Determine the (X, Y) coordinate at the center of the cell enclosing the given text.  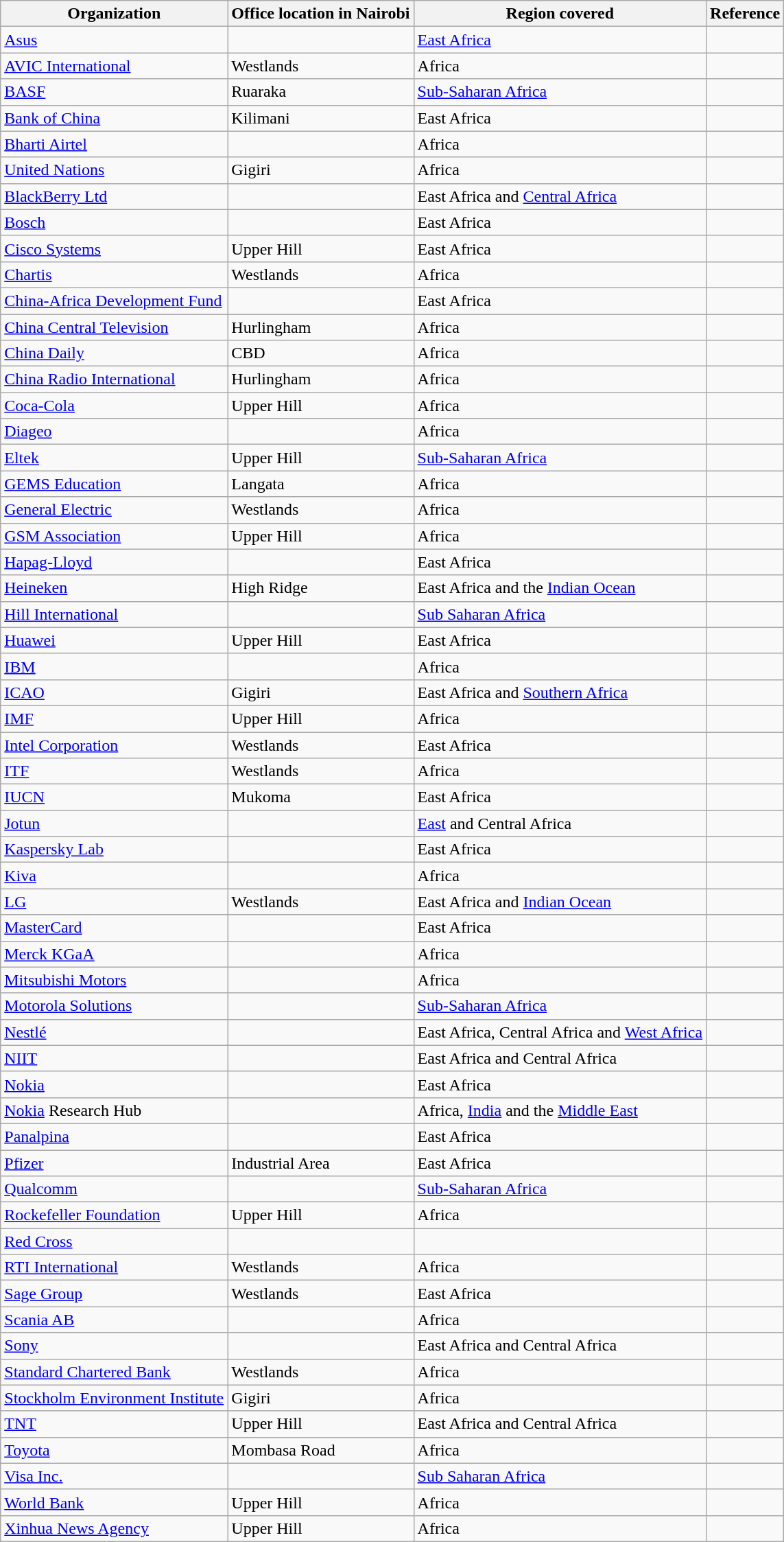
Office location in Nairobi (321, 14)
Nokia (114, 1084)
Standard Chartered Bank (114, 1372)
Cisco Systems (114, 248)
ITF (114, 771)
United Nations (114, 170)
East and Central Africa (560, 823)
IBM (114, 666)
General Electric (114, 510)
Sage Group (114, 1294)
IUCN (114, 797)
NIIT (114, 1058)
Mitsubishi Motors (114, 980)
Intel Corporation (114, 745)
Pfizer (114, 1163)
Nokia Research Hub (114, 1110)
Bosch (114, 222)
East Africa, Central Africa and West Africa (560, 1032)
Industrial Area (321, 1163)
Kaspersky Lab (114, 850)
Toyota (114, 1450)
MasterCard (114, 928)
Kilimani (321, 118)
Qualcomm (114, 1189)
Merck KGaA (114, 954)
Langata (321, 484)
Asus (114, 40)
Mukoma (321, 797)
Stockholm Environment Institute (114, 1398)
Bank of China (114, 118)
Panalpina (114, 1136)
Reference (745, 14)
BlackBerry Ltd (114, 196)
CBD (321, 353)
GSM Association (114, 536)
RTI International (114, 1268)
Africa, India and the Middle East (560, 1110)
China Central Television (114, 327)
BASF (114, 92)
Nestlé (114, 1032)
Jotun (114, 823)
East Africa and Indian Ocean (560, 902)
Eltek (114, 458)
Visa Inc. (114, 1476)
Heineken (114, 588)
LG (114, 902)
TNT (114, 1424)
Ruaraka (321, 92)
ICAO (114, 692)
GEMS Education (114, 484)
AVIC International (114, 66)
Chartis (114, 274)
Organization (114, 14)
Motorola Solutions (114, 1006)
Hill International (114, 614)
Diageo (114, 432)
Coca-Cola (114, 406)
Scania AB (114, 1320)
Red Cross (114, 1241)
Mombasa Road (321, 1450)
High Ridge (321, 588)
Region covered (560, 14)
Bharti Airtel (114, 144)
China-Africa Development Fund (114, 301)
World Bank (114, 1502)
Xinhua News Agency (114, 1528)
Kiva (114, 876)
East Africa and Southern Africa (560, 692)
Huawei (114, 640)
Hapag-Lloyd (114, 562)
Rockefeller Foundation (114, 1215)
East Africa and the Indian Ocean (560, 588)
Sony (114, 1346)
IMF (114, 719)
China Daily (114, 353)
China Radio International (114, 379)
